Detect which cell encompasses the target text, then output its [X, Y] center coordinate. 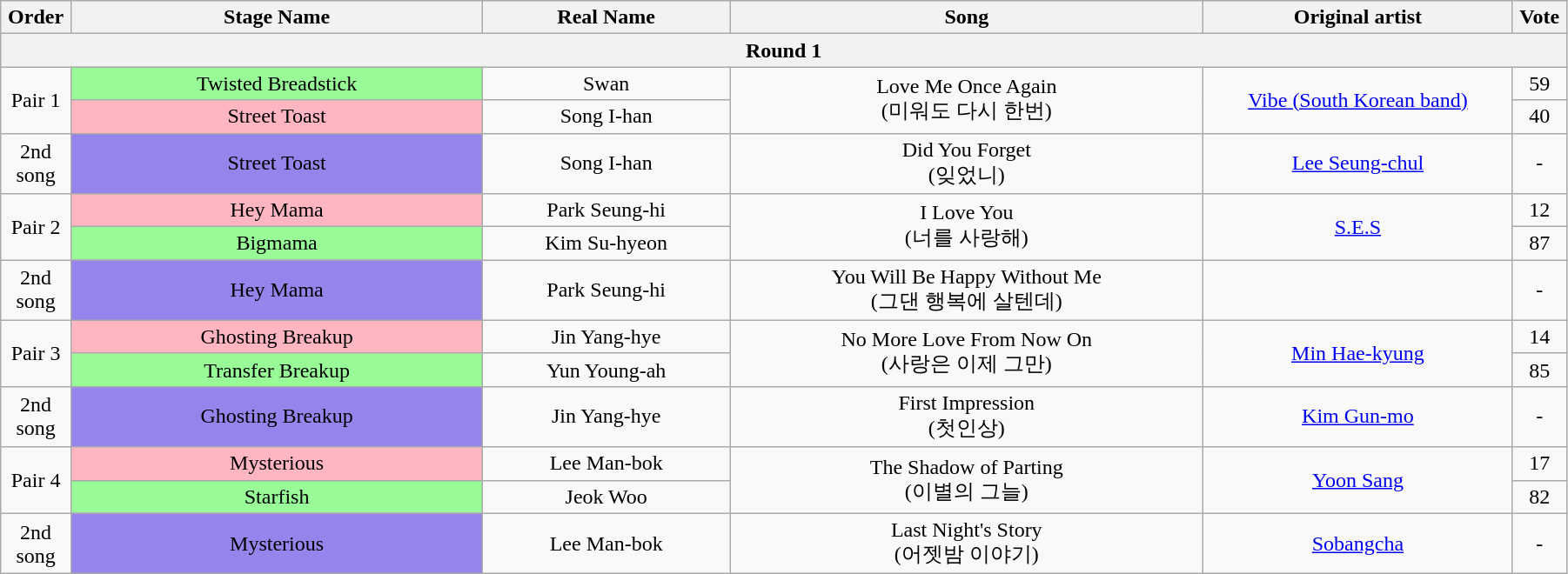
Kim Su-hyeon [606, 244]
Bigmama [277, 244]
Pair 3 [37, 353]
Kim Gun-mo [1357, 417]
Did You Forget(잊었니) [967, 164]
Vibe (South Korean band) [1357, 100]
Twisted Breadstick [277, 83]
The Shadow of Parting(이별의 그늘) [967, 480]
40 [1540, 117]
Round 1 [784, 50]
No More Love From Now On(사랑은 이제 그만) [967, 353]
Pair 4 [37, 480]
Jeok Woo [606, 497]
Lee Seung-chul [1357, 164]
I Love You(너를 사랑해) [967, 227]
Yoon Sang [1357, 480]
Sobangcha [1357, 544]
Song [967, 17]
Real Name [606, 17]
Love Me Once Again(미워도 다시 한번) [967, 100]
Pair 2 [37, 227]
82 [1540, 497]
Order [37, 17]
You Will Be Happy Without Me(그댄 행복에 살텐데) [967, 290]
Swan [606, 83]
Vote [1540, 17]
First Impression(첫인상) [967, 417]
Transfer Breakup [277, 370]
Yun Young-ah [606, 370]
Min Hae-kyung [1357, 353]
12 [1540, 210]
59 [1540, 83]
17 [1540, 464]
Starfish [277, 497]
85 [1540, 370]
Pair 1 [37, 100]
S.E.S [1357, 227]
Original artist [1357, 17]
87 [1540, 244]
Stage Name [277, 17]
Last Night's Story(어젯밤 이야기) [967, 544]
14 [1540, 337]
